Pinpoint the cell where the given text exists, returning its (x, y) midpoint coordinate. 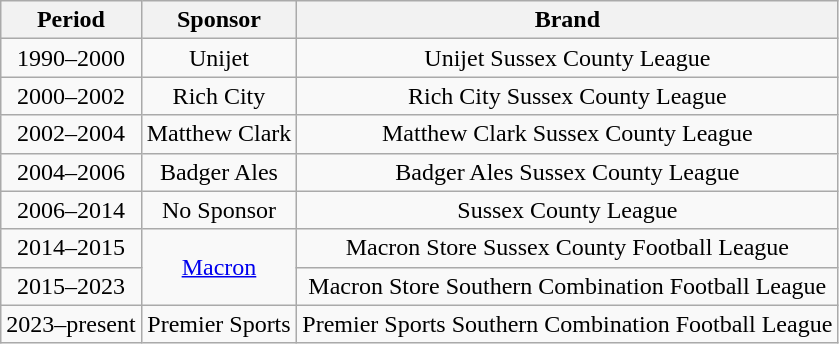
Rich City (219, 96)
Badger Ales Sussex County League (568, 172)
Macron Store Southern Combination Football League (568, 286)
2004–2006 (71, 172)
2000–2002 (71, 96)
1990–2000 (71, 58)
Unijet Sussex County League (568, 58)
Premier Sports Southern Combination Football League (568, 324)
2002–2004 (71, 134)
2006–2014 (71, 210)
Rich City Sussex County League (568, 96)
Matthew Clark Sussex County League (568, 134)
Matthew Clark (219, 134)
Macron (219, 267)
2014–2015 (71, 248)
Badger Ales (219, 172)
Premier Sports (219, 324)
2015–2023 (71, 286)
Sussex County League (568, 210)
Period (71, 20)
Macron Store Sussex County Football League (568, 248)
Sponsor (219, 20)
Unijet (219, 58)
2023–present (71, 324)
No Sponsor (219, 210)
Brand (568, 20)
